Extract the [x, y] coordinate from the center of the cell holding the provided text.  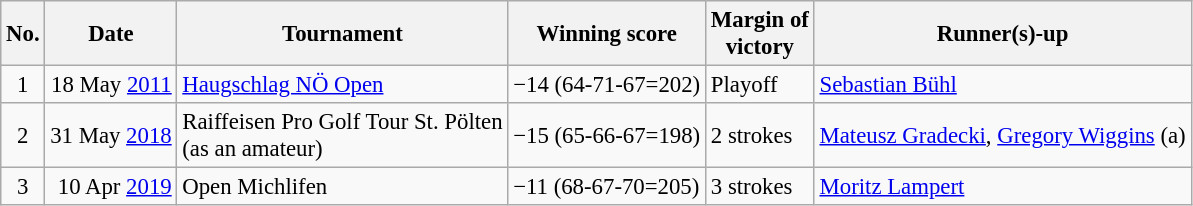
2 strokes [760, 136]
−15 (65-66-67=198) [607, 136]
Raiffeisen Pro Golf Tour St. Pölten(as an amateur) [342, 136]
Margin ofvictory [760, 34]
2 [23, 136]
Winning score [607, 34]
−14 (64-71-67=202) [607, 85]
Open Michlifen [342, 187]
3 strokes [760, 187]
1 [23, 85]
Tournament [342, 34]
3 [23, 187]
Haugschlag NÖ Open [342, 85]
31 May 2018 [111, 136]
10 Apr 2019 [111, 187]
Sebastian Bühl [1002, 85]
−11 (68-67-70=205) [607, 187]
Playoff [760, 85]
No. [23, 34]
Moritz Lampert [1002, 187]
Runner(s)-up [1002, 34]
18 May 2011 [111, 85]
Mateusz Gradecki, Gregory Wiggins (a) [1002, 136]
Date [111, 34]
